Locate the cell with the specified text and output its [x, y] center coordinate. 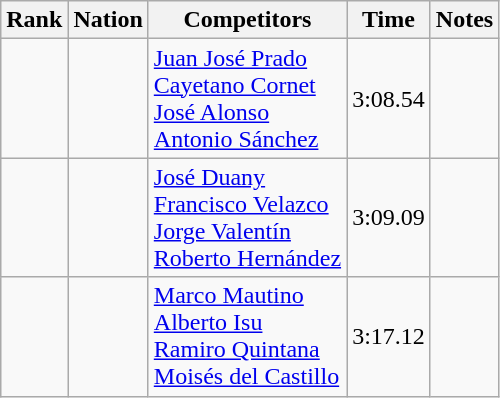
Rank [34, 20]
3:09.09 [389, 218]
Competitors [247, 20]
Marco MautinoAlberto IsuRamiro QuintanaMoisés del Castillo [247, 336]
Notes [464, 20]
Juan José PradoCayetano CornetJosé AlonsoAntonio Sánchez [247, 98]
Nation [108, 20]
José DuanyFrancisco VelazcoJorge ValentínRoberto Hernández [247, 218]
3:17.12 [389, 336]
3:08.54 [389, 98]
Time [389, 20]
